Detect which cell encompasses the target text, then output its [X, Y] center coordinate. 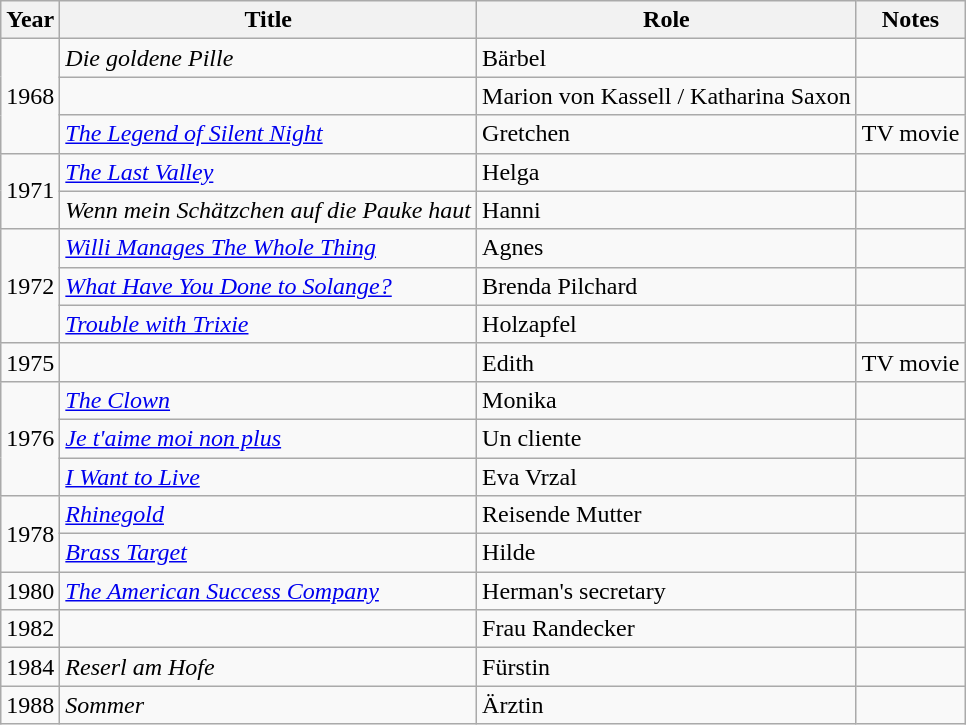
Herman's secretary [667, 591]
1972 [30, 286]
What Have You Done to Solange? [268, 286]
Bärbel [667, 58]
Rhinegold [268, 515]
Helga [667, 172]
1976 [30, 438]
Year [30, 20]
The Clown [268, 400]
Un cliente [667, 438]
I Want to Live [268, 477]
Frau Randecker [667, 629]
1988 [30, 705]
1982 [30, 629]
Edith [667, 362]
Brass Target [268, 553]
Hanni [667, 210]
Willi Manages The Whole Thing [268, 248]
Notes [910, 20]
Wenn mein Schätzchen auf die Pauke haut [268, 210]
Die goldene Pille [268, 58]
1975 [30, 362]
1968 [30, 96]
Ärztin [667, 705]
1971 [30, 191]
Role [667, 20]
Holzapfel [667, 324]
Reserl am Hofe [268, 667]
1980 [30, 591]
Monika [667, 400]
The American Success Company [268, 591]
Eva Vrzal [667, 477]
The Last Valley [268, 172]
The Legend of Silent Night [268, 134]
Hilde [667, 553]
1984 [30, 667]
Je t'aime moi non plus [268, 438]
Sommer [268, 705]
Brenda Pilchard [667, 286]
Reisende Mutter [667, 515]
Agnes [667, 248]
Fürstin [667, 667]
Marion von Kassell / Katharina Saxon [667, 96]
Trouble with Trixie [268, 324]
1978 [30, 534]
Gretchen [667, 134]
Title [268, 20]
